Identify which cell holds the provided text, then report its (x, y) central coordinate. 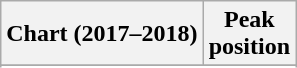
Chart (2017–2018) (102, 34)
Peakposition (249, 34)
